Pinpoint the cell where the given text exists, returning its (X, Y) midpoint coordinate. 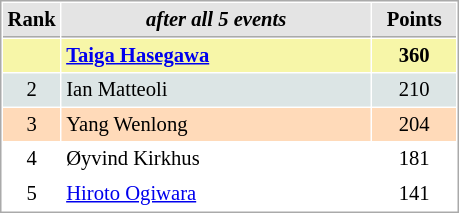
210 (414, 90)
after all 5 events (216, 20)
5 (32, 194)
141 (414, 194)
3 (32, 124)
Rank (32, 20)
Ian Matteoli (216, 90)
204 (414, 124)
360 (414, 56)
4 (32, 158)
Taiga Hasegawa (216, 56)
Yang Wenlong (216, 124)
Points (414, 20)
2 (32, 90)
Hiroto Ogiwara (216, 194)
Øyvind Kirkhus (216, 158)
181 (414, 158)
